Provide the (x, y) coordinate of the cell's center where the given text is located.  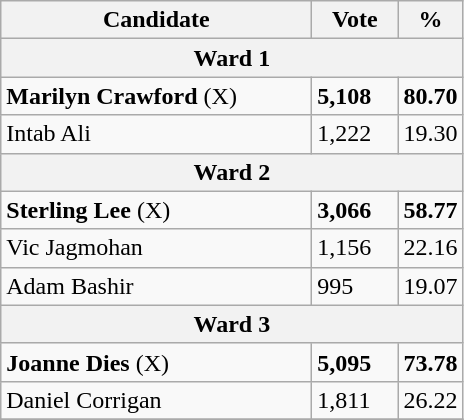
Ward 3 (232, 324)
1,811 (355, 400)
Vic Jagmohan (156, 248)
1,156 (355, 248)
73.78 (430, 362)
Adam Bashir (156, 286)
1,222 (355, 134)
Joanne Dies (X) (156, 362)
Ward 2 (232, 172)
Candidate (156, 20)
Marilyn Crawford (X) (156, 96)
Vote (355, 20)
Daniel Corrigan (156, 400)
5,108 (355, 96)
Ward 1 (232, 58)
22.16 (430, 248)
Sterling Lee (X) (156, 210)
3,066 (355, 210)
58.77 (430, 210)
% (430, 20)
995 (355, 286)
80.70 (430, 96)
19.30 (430, 134)
26.22 (430, 400)
Intab Ali (156, 134)
19.07 (430, 286)
5,095 (355, 362)
